From the cell containing the given text, extract its center point as [x, y] coordinate. 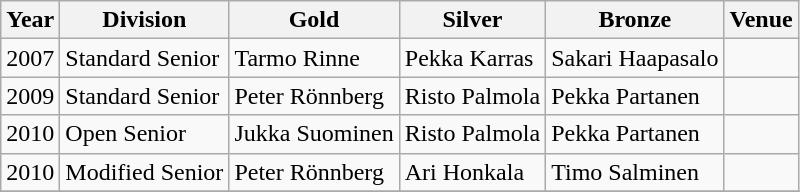
2009 [30, 96]
Modified Senior [144, 172]
Ari Honkala [472, 172]
2007 [30, 58]
Gold [314, 20]
Venue [761, 20]
Sakari Haapasalo [635, 58]
Timo Salminen [635, 172]
Jukka Suominen [314, 134]
Open Senior [144, 134]
Year [30, 20]
Division [144, 20]
Silver [472, 20]
Pekka Karras [472, 58]
Bronze [635, 20]
Tarmo Rinne [314, 58]
